Locate the cell with the specified text and output its [X, Y] center coordinate. 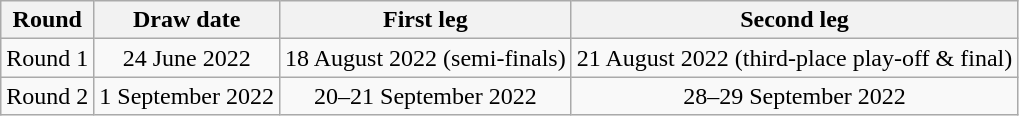
1 September 2022 [187, 96]
18 August 2022 (semi-finals) [426, 58]
Round [48, 20]
20–21 September 2022 [426, 96]
First leg [426, 20]
28–29 September 2022 [794, 96]
21 August 2022 (third-place play-off & final) [794, 58]
Second leg [794, 20]
Round 2 [48, 96]
Draw date [187, 20]
Round 1 [48, 58]
24 June 2022 [187, 58]
